Capture the cell that displays the provided text and extract its [x, y] central coordinate. 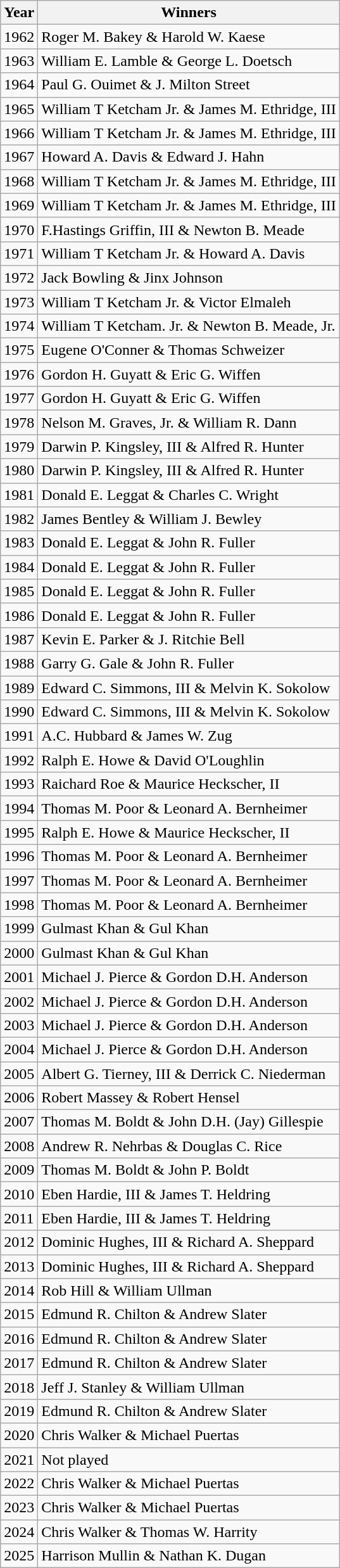
1968 [19, 181]
Year [19, 13]
Andrew R. Nehrbas & Douglas C. Rice [189, 1146]
1976 [19, 374]
1969 [19, 205]
1964 [19, 85]
2014 [19, 1291]
2025 [19, 1556]
1965 [19, 109]
2003 [19, 1025]
1978 [19, 423]
Albert G. Tierney, III & Derrick C. Niederman [189, 1074]
1987 [19, 639]
William T Ketcham Jr. & Howard A. Davis [189, 253]
1996 [19, 857]
Robert Massey & Robert Hensel [189, 1098]
2021 [19, 1459]
1983 [19, 543]
James Bentley & William J. Bewley [189, 519]
2019 [19, 1411]
1991 [19, 736]
Not played [189, 1459]
2023 [19, 1508]
1999 [19, 929]
1971 [19, 253]
Nelson M. Graves, Jr. & William R. Dann [189, 423]
Rob Hill & William Ullman [189, 1291]
William T Ketcham. Jr. & Newton B. Meade, Jr. [189, 326]
2011 [19, 1218]
Eugene O'Conner & Thomas Schweizer [189, 350]
2006 [19, 1098]
1993 [19, 784]
2022 [19, 1484]
Thomas M. Boldt & John D.H. (Jay) Gillespie [189, 1122]
1966 [19, 133]
1975 [19, 350]
2024 [19, 1532]
Ralph E. Howe & Maurice Heckscher, II [189, 832]
Roger M. Bakey & Harold W. Kaese [189, 37]
Ralph E. Howe & David O'Loughlin [189, 760]
1962 [19, 37]
1997 [19, 881]
1982 [19, 519]
2008 [19, 1146]
Kevin E. Parker & J. Ritchie Bell [189, 639]
1989 [19, 687]
1977 [19, 398]
1974 [19, 326]
1998 [19, 905]
2010 [19, 1194]
1963 [19, 61]
William E. Lamble & George L. Doetsch [189, 61]
A.C. Hubbard & James W. Zug [189, 736]
2005 [19, 1074]
Harrison Mullin & Nathan K. Dugan [189, 1556]
Paul G. Ouimet & J. Milton Street [189, 85]
Thomas M. Boldt & John P. Boldt [189, 1170]
2015 [19, 1315]
Raichard Roe & Maurice Heckscher, II [189, 784]
Jack Bowling & Jinx Johnson [189, 277]
1981 [19, 495]
2004 [19, 1049]
1988 [19, 663]
1970 [19, 229]
Winners [189, 13]
F.Hastings Griffin, III & Newton B. Meade [189, 229]
2013 [19, 1266]
2000 [19, 953]
1973 [19, 302]
William T Ketcham Jr. & Victor Elmaleh [189, 302]
2002 [19, 1001]
2017 [19, 1363]
1972 [19, 277]
1979 [19, 447]
Garry G. Gale & John R. Fuller [189, 663]
1984 [19, 567]
2018 [19, 1387]
2020 [19, 1435]
1992 [19, 760]
1985 [19, 591]
2009 [19, 1170]
Howard A. Davis & Edward J. Hahn [189, 157]
1990 [19, 712]
2001 [19, 977]
Donald E. Leggat & Charles C. Wright [189, 495]
1980 [19, 471]
2007 [19, 1122]
Chris Walker & Thomas W. Harrity [189, 1532]
2012 [19, 1242]
2016 [19, 1339]
1986 [19, 615]
1994 [19, 808]
Jeff J. Stanley & William Ullman [189, 1387]
1995 [19, 832]
1967 [19, 157]
